Search for the cell housing the specified text and yield its (x, y) center coordinate. 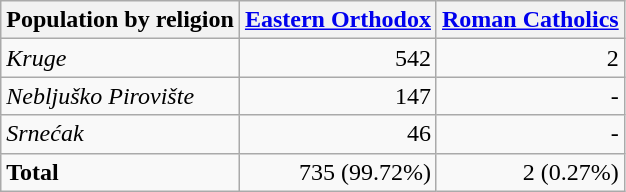
2 (530, 58)
46 (338, 134)
Srnećak (120, 134)
542 (338, 58)
Nebljuško Pirovište (120, 96)
Roman Catholics (530, 20)
Kruge (120, 58)
Population by religion (120, 20)
Eastern Orthodox (338, 20)
735 (99.72%) (338, 172)
147 (338, 96)
2 (0.27%) (530, 172)
Total (120, 172)
